Pinpoint the cell where the given text exists, returning its (X, Y) midpoint coordinate. 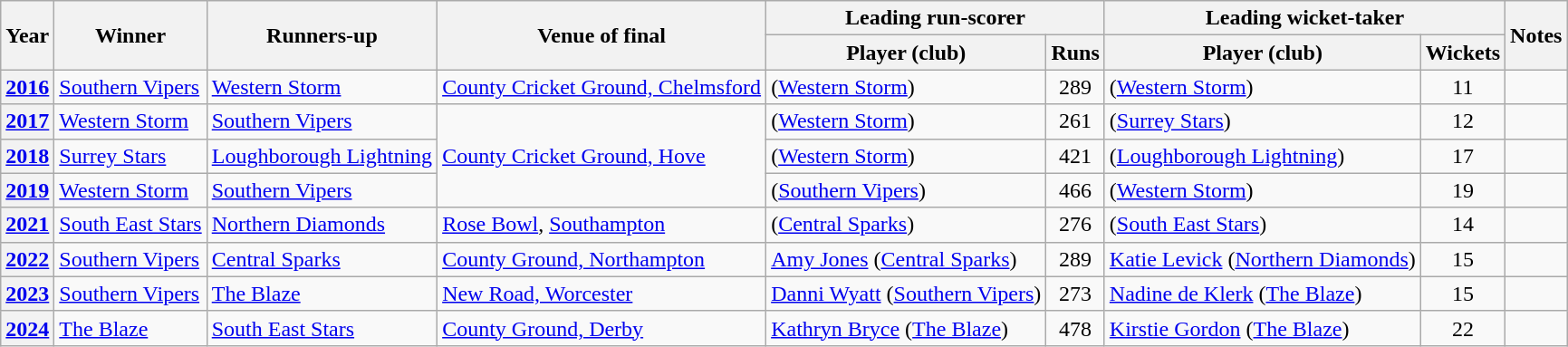
14 (1462, 225)
Leading wicket-taker (1304, 18)
2022 (27, 259)
(Southern Vipers) (906, 190)
Venue of final (601, 35)
Loughborough Lightning (322, 156)
Kathryn Bryce (The Blaze) (906, 328)
Runners-up (322, 35)
22 (1462, 328)
2021 (27, 225)
466 (1075, 190)
273 (1075, 294)
2024 (27, 328)
2019 (27, 190)
(South East Stars) (1263, 225)
Wickets (1462, 53)
421 (1075, 156)
Kirstie Gordon (The Blaze) (1263, 328)
Katie Levick (Northern Diamonds) (1263, 259)
19 (1462, 190)
County Cricket Ground, Hove (601, 156)
Notes (1536, 35)
County Ground, Northampton (601, 259)
276 (1075, 225)
478 (1075, 328)
Year (27, 35)
County Cricket Ground, Chelmsford (601, 87)
Danni Wyatt (Southern Vipers) (906, 294)
(Central Sparks) (906, 225)
(Surrey Stars) (1263, 121)
Central Sparks (322, 259)
2016 (27, 87)
12 (1462, 121)
Surrey Stars (130, 156)
County Ground, Derby (601, 328)
2023 (27, 294)
261 (1075, 121)
Winner (130, 35)
Amy Jones (Central Sparks) (906, 259)
Leading run-scorer (936, 18)
2017 (27, 121)
(Loughborough Lightning) (1263, 156)
Northern Diamonds (322, 225)
Rose Bowl, Southampton (601, 225)
17 (1462, 156)
Nadine de Klerk (The Blaze) (1263, 294)
2018 (27, 156)
New Road, Worcester (601, 294)
Runs (1075, 53)
11 (1462, 87)
